Pinpoint the cell where the given text exists, returning its (x, y) midpoint coordinate. 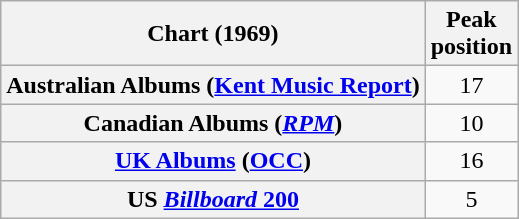
US Billboard 200 (213, 199)
5 (471, 199)
Australian Albums (Kent Music Report) (213, 85)
Canadian Albums (RPM) (213, 123)
17 (471, 85)
16 (471, 161)
Peakposition (471, 34)
Chart (1969) (213, 34)
10 (471, 123)
UK Albums (OCC) (213, 161)
